Determine the [X, Y] coordinate at the center of the cell enclosing the given text.  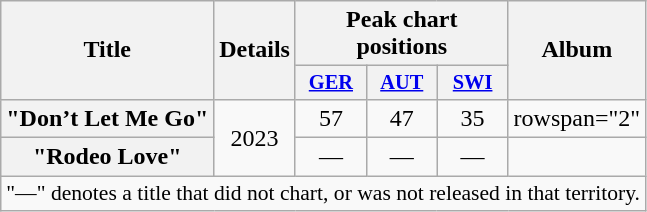
"Rodeo Love" [108, 157]
Album [577, 50]
Peak chart positions [402, 34]
57 [330, 118]
35 [472, 118]
"Don’t Let Me Go" [108, 118]
AUT [402, 83]
Title [108, 50]
rowspan="2" [577, 118]
GER [330, 83]
Details [255, 50]
47 [402, 118]
2023 [255, 137]
"—" denotes a title that did not chart, or was not released in that territory. [324, 194]
SWI [472, 83]
